Determine the (X, Y) coordinate at the center of the cell enclosing the given text.  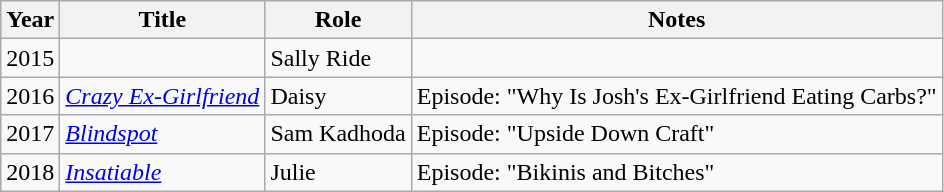
Year (30, 20)
Episode: "Bikinis and Bitches" (676, 172)
Sally Ride (338, 58)
2015 (30, 58)
Episode: "Upside Down Craft" (676, 134)
Julie (338, 172)
Daisy (338, 96)
Insatiable (162, 172)
Notes (676, 20)
Crazy Ex-Girlfriend (162, 96)
Role (338, 20)
Sam Kadhoda (338, 134)
2018 (30, 172)
2017 (30, 134)
Blindspot (162, 134)
Title (162, 20)
2016 (30, 96)
Episode: "Why Is Josh's Ex-Girlfriend Eating Carbs?" (676, 96)
